Return [X, Y] of the center of cell containing provided text 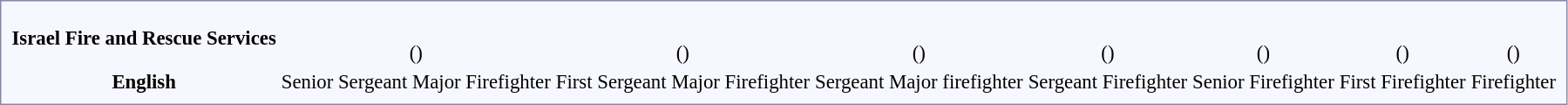
Sergeant Firefighter [1107, 81]
Sergeant Major firefighter [919, 81]
Firefighter [1513, 81]
Senior Sergeant Major Firefighter [416, 81]
Israel Fire and Rescue Services [144, 38]
English [144, 81]
Senior Firefighter [1264, 81]
First Sergeant Major Firefighter [682, 81]
First Firefighter [1402, 81]
